Search for the cell housing the specified text and yield its [x, y] center coordinate. 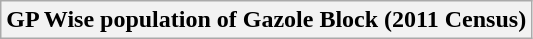
GP Wise population of Gazole Block (2011 Census) [266, 20]
